For the text-containing cell, return its midpoint in (x, y) coordinate format. 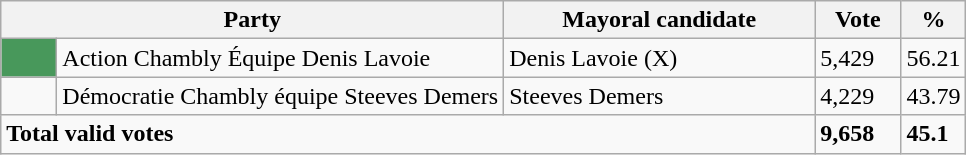
Denis Lavoie (X) (660, 58)
9,658 (858, 134)
Vote (858, 20)
43.79 (934, 96)
Steeves Demers (660, 96)
45.1 (934, 134)
Mayoral candidate (660, 20)
Party (252, 20)
4,229 (858, 96)
Total valid votes (408, 134)
56.21 (934, 58)
5,429 (858, 58)
% (934, 20)
Action Chambly Équipe Denis Lavoie (280, 58)
Démocratie Chambly équipe Steeves Demers (280, 96)
